Scan for the cell matching the given text and deliver its [x, y] coordinate at center. 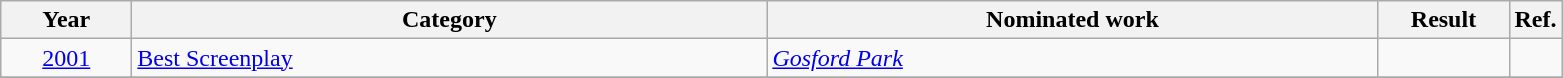
Ref. [1536, 20]
Nominated work [1072, 20]
Best Screenplay [450, 58]
Year [66, 20]
2001 [66, 58]
Result [1444, 20]
Category [450, 20]
Gosford Park [1072, 58]
